Provide the (X, Y) coordinate of the cell's center where the given text is located.  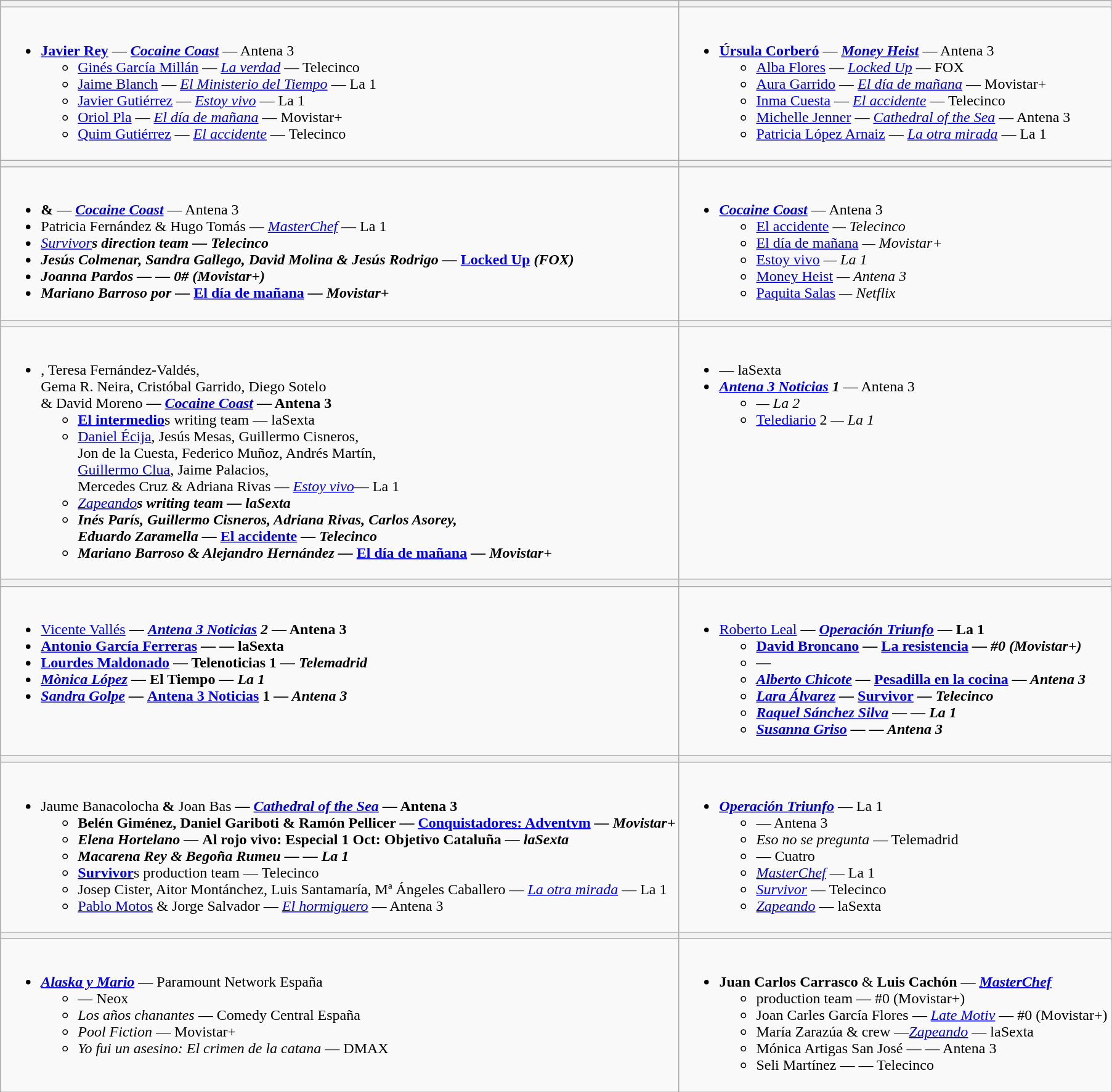
Cocaine Coast — Antena 3El accidente — TelecincoEl día de mañana — Movistar+Estoy vivo — La 1Money Heist — Antena 3Paquita Salas — Netflix (895, 243)
Operación Triunfo — La 1 — Antena 3Eso no se pregunta — Telemadrid — CuatroMasterChef — La 1Survivor — TelecincoZapeando — laSexta (895, 847)
— laSextaAntena 3 Noticias 1 — Antena 3 — La 2Telediario 2 — La 1 (895, 453)
